Detect which cell encompasses the target text, then output its [x, y] center coordinate. 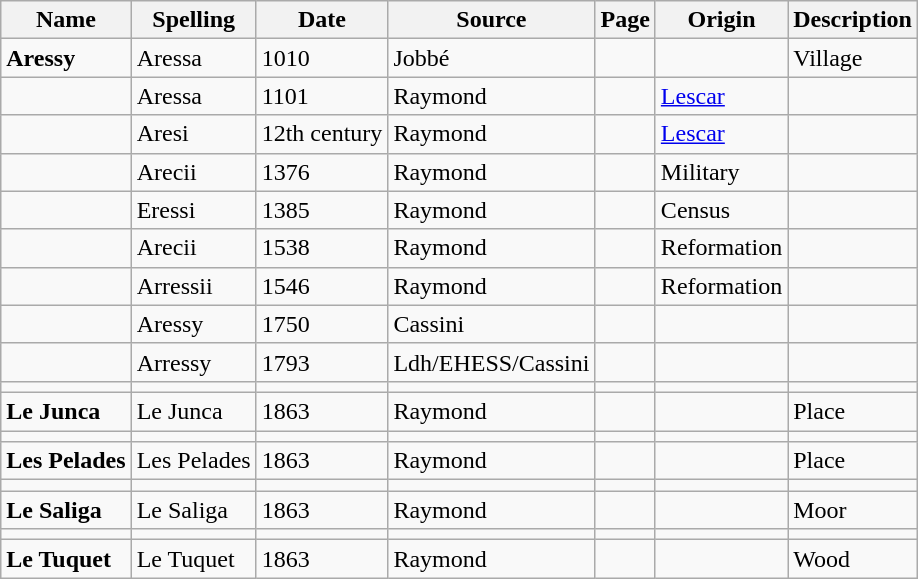
1750 [322, 324]
Description [853, 20]
Arressy [194, 362]
Ldh/EHESS/Cassini [492, 362]
Jobbé [492, 58]
Census [721, 210]
Military [721, 172]
Date [322, 20]
1385 [322, 210]
1538 [322, 248]
12th century [322, 134]
Eressi [194, 210]
1376 [322, 172]
Spelling [194, 20]
Arressii [194, 286]
Origin [721, 20]
Cassini [492, 324]
1010 [322, 58]
Moor [853, 510]
Aresi [194, 134]
Wood [853, 559]
Page [625, 20]
Source [492, 20]
Name [66, 20]
1101 [322, 96]
1546 [322, 286]
Village [853, 58]
1793 [322, 362]
